Find where the given text appears and provide that cell's center as [x, y] coordinate. 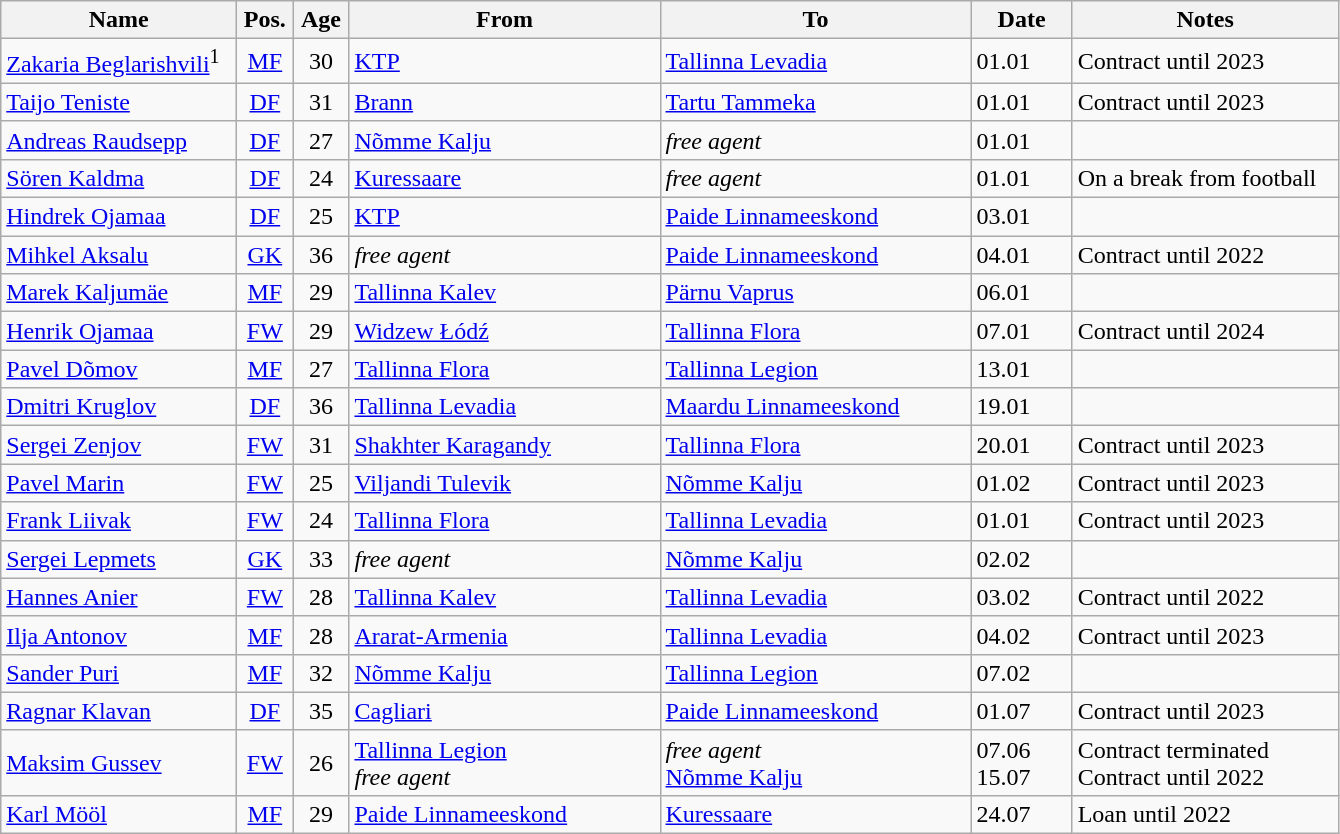
26 [321, 762]
Dmitri Kruglov [119, 407]
Sören Kaldma [119, 178]
01.07 [1022, 711]
Cagliari [504, 711]
Mihkel Aksalu [119, 255]
Notes [1205, 20]
Tartu Tammeka [816, 102]
Brann [504, 102]
03.01 [1022, 217]
Pärnu Vaprus [816, 293]
Sergei Zenjov [119, 445]
02.02 [1022, 559]
Shakhter Karagandy [504, 445]
To [816, 20]
07.02 [1022, 673]
06.01 [1022, 293]
33 [321, 559]
Pos. [265, 20]
03.02 [1022, 597]
Maksim Gussev [119, 762]
Loan until 2022 [1205, 814]
Contract terminated Contract until 2022 [1205, 762]
Viljandi Tulevik [504, 483]
04.01 [1022, 255]
13.01 [1022, 369]
07.01 [1022, 331]
24.07 [1022, 814]
From [504, 20]
Date [1022, 20]
Henrik Ojamaa [119, 331]
04.02 [1022, 635]
30 [321, 62]
Hindrek Ojamaa [119, 217]
Ragnar Klavan [119, 711]
20.01 [1022, 445]
Contract until 2024 [1205, 331]
Taijo Teniste [119, 102]
Marek Kaljumäe [119, 293]
07.06 15.07 [1022, 762]
Tallinna Legion free agent [504, 762]
32 [321, 673]
Pavel Marin [119, 483]
19.01 [1022, 407]
Pavel Dõmov [119, 369]
Hannes Anier [119, 597]
Ararat-Armenia [504, 635]
Ilja Antonov [119, 635]
On a break from football [1205, 178]
35 [321, 711]
Sander Puri [119, 673]
Karl Mööl [119, 814]
Maardu Linnameeskond [816, 407]
Andreas Raudsepp [119, 140]
Frank Liivak [119, 521]
Widzew Łódź [504, 331]
01.02 [1022, 483]
Age [321, 20]
Name [119, 20]
Sergei Lepmets [119, 559]
free agent Nõmme Kalju [816, 762]
Zakaria Beglarishvili1 [119, 62]
